Find where the given text appears and provide that cell's center as [x, y] coordinate. 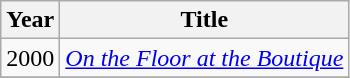
Title [204, 20]
On the Floor at the Boutique [204, 58]
2000 [30, 58]
Year [30, 20]
